Detect which cell encompasses the target text, then output its (X, Y) center coordinate. 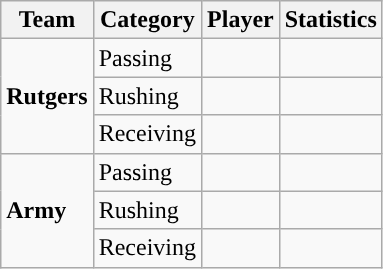
Army (47, 210)
Team (47, 20)
Category (147, 20)
Rutgers (47, 96)
Statistics (330, 20)
Player (241, 20)
